For the text-containing cell, return its midpoint in [X, Y] coordinate format. 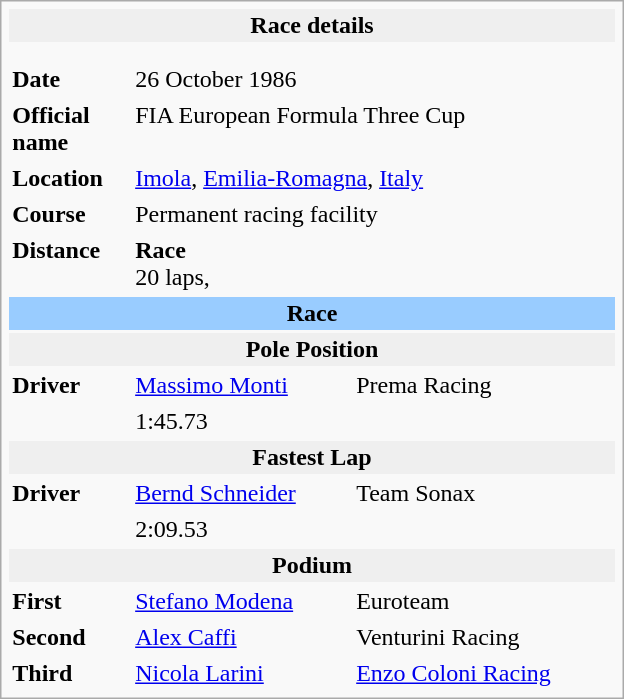
Race20 laps, [241, 264]
Prema Racing [484, 386]
Permanent racing facility [374, 214]
26 October 1986 [241, 80]
Massimo Monti [241, 386]
Distance [69, 264]
Second [69, 638]
Course [69, 214]
Race [312, 314]
Enzo Coloni Racing [484, 674]
Imola, Emilia-Romagna, Italy [374, 178]
Race details [312, 26]
Podium [312, 566]
Bernd Schneider [241, 494]
Location [69, 178]
1:45.73 [241, 422]
Alex Caffi [241, 638]
Pole Position [312, 350]
First [69, 602]
Official name [69, 129]
2:09.53 [241, 530]
FIA European Formula Three Cup [374, 129]
Venturini Racing [484, 638]
Stefano Modena [241, 602]
Euroteam [484, 602]
Fastest Lap [312, 458]
Date [69, 80]
Nicola Larini [241, 674]
Team Sonax [484, 494]
Third [69, 674]
